From the cell containing the given text, extract its center point as [X, Y] coordinate. 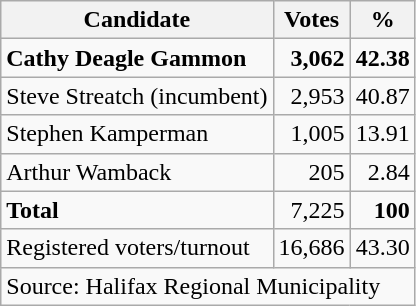
2,953 [312, 96]
40.87 [382, 96]
Arthur Wamback [137, 172]
3,062 [312, 58]
Stephen Kamperman [137, 134]
Total [137, 210]
% [382, 20]
43.30 [382, 248]
Cathy Deagle Gammon [137, 58]
Source: Halifax Regional Municipality [208, 286]
7,225 [312, 210]
100 [382, 210]
Registered voters/turnout [137, 248]
2.84 [382, 172]
13.91 [382, 134]
Steve Streatch (incumbent) [137, 96]
42.38 [382, 58]
16,686 [312, 248]
Candidate [137, 20]
Votes [312, 20]
1,005 [312, 134]
205 [312, 172]
